Output the [X, Y] coordinate of the center of the cell containing the given text.  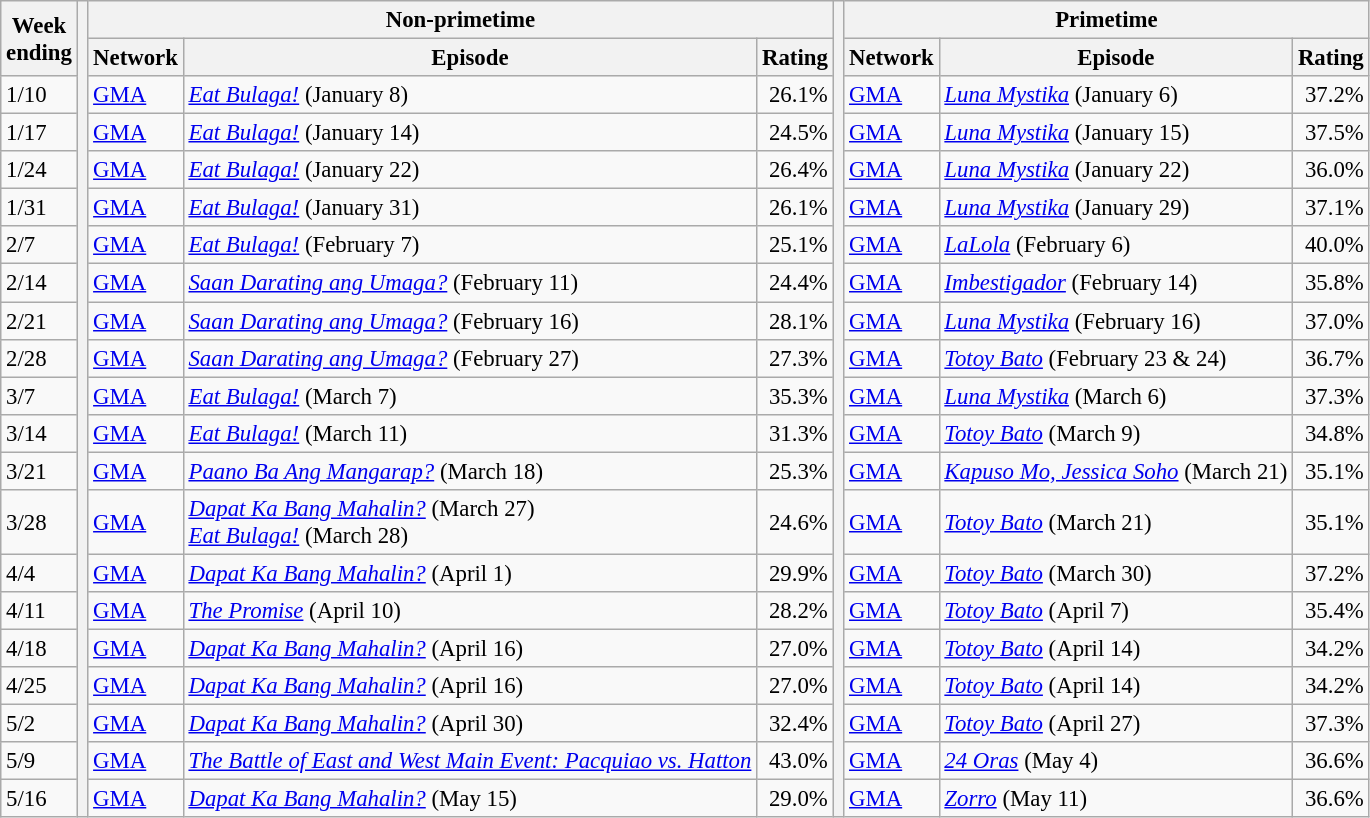
2/7 [39, 245]
The Promise (April 10) [470, 611]
Totoy Bato (April 27) [1116, 724]
24 Oras (May 4) [1116, 761]
Luna Mystika (January 29) [1116, 208]
37.0% [1331, 321]
Saan Darating ang Umaga? (February 27) [470, 358]
Luna Mystika (February 16) [1116, 321]
25.3% [795, 471]
Luna Mystika (January 15) [1116, 133]
Totoy Bato (March 21) [1116, 522]
3/7 [39, 396]
Luna Mystika (March 6) [1116, 396]
Dapat Ka Bang Mahalin? (May 15) [470, 799]
Eat Bulaga! (February 7) [470, 245]
Eat Bulaga! (January 8) [470, 95]
Luna Mystika (January 6) [1116, 95]
4/11 [39, 611]
1/17 [39, 133]
Eat Bulaga! (January 22) [470, 170]
27.3% [795, 358]
31.3% [795, 433]
Eat Bulaga! (March 11) [470, 433]
Totoy Bato (March 30) [1116, 573]
1/10 [39, 95]
5/2 [39, 724]
Paano Ba Ang Mangarap? (March 18) [470, 471]
26.4% [795, 170]
36.7% [1331, 358]
4/4 [39, 573]
24.6% [795, 522]
4/25 [39, 686]
2/21 [39, 321]
37.1% [1331, 208]
35.8% [1331, 283]
1/24 [39, 170]
3/21 [39, 471]
Eat Bulaga! (January 31) [470, 208]
25.1% [795, 245]
29.9% [795, 573]
Dapat Ka Bang Mahalin? (March 27)Eat Bulaga! (March 28) [470, 522]
Imbestigador (February 14) [1116, 283]
Saan Darating ang Umaga? (February 16) [470, 321]
Dapat Ka Bang Mahalin? (April 30) [470, 724]
28.1% [795, 321]
Eat Bulaga! (January 14) [470, 133]
35.3% [795, 396]
Totoy Bato (April 7) [1116, 611]
43.0% [795, 761]
37.5% [1331, 133]
40.0% [1331, 245]
3/14 [39, 433]
Totoy Bato (February 23 & 24) [1116, 358]
Totoy Bato (March 9) [1116, 433]
Eat Bulaga! (March 7) [470, 396]
5/16 [39, 799]
28.2% [795, 611]
Primetime [1106, 20]
2/28 [39, 358]
35.4% [1331, 611]
2/14 [39, 283]
Non-primetime [460, 20]
3/28 [39, 522]
Kapuso Mo, Jessica Soho (March 21) [1116, 471]
34.8% [1331, 433]
Saan Darating ang Umaga? (February 11) [470, 283]
Luna Mystika (January 22) [1116, 170]
1/31 [39, 208]
LaLola (February 6) [1116, 245]
36.0% [1331, 170]
24.4% [795, 283]
Weekending [39, 38]
29.0% [795, 799]
Zorro (May 11) [1116, 799]
24.5% [795, 133]
Dapat Ka Bang Mahalin? (April 1) [470, 573]
4/18 [39, 648]
The Battle of East and West Main Event: Pacquiao vs. Hatton [470, 761]
5/9 [39, 761]
32.4% [795, 724]
